Return the (x, y) coordinate for the center point of the cell that contains the specified text.  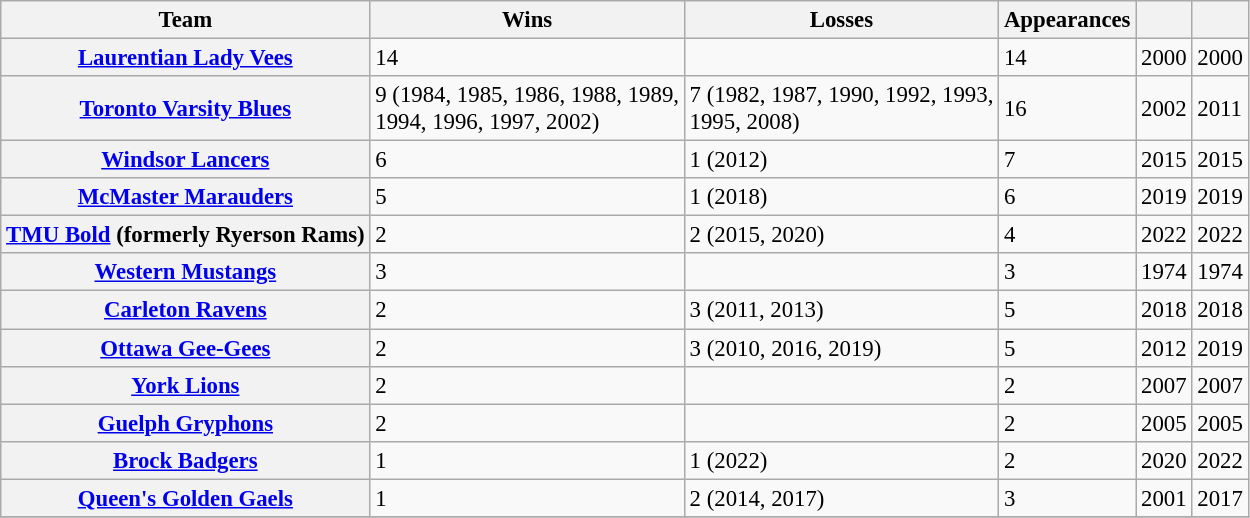
Brock Badgers (186, 460)
McMaster Marauders (186, 197)
Carleton Ravens (186, 310)
3 (2011, 2013) (841, 310)
1 (2022) (841, 460)
Queen's Golden Gaels (186, 498)
Losses (841, 20)
York Lions (186, 385)
3 (2010, 2016, 2019) (841, 348)
1 (2018) (841, 197)
9 (1984, 1985, 1986, 1988, 1989,1994, 1996, 1997, 2002) (527, 108)
Ottawa Gee-Gees (186, 348)
Guelph Gryphons (186, 423)
Wins (527, 20)
2011 (1220, 108)
2017 (1220, 498)
7 (1068, 160)
2001 (1164, 498)
2002 (1164, 108)
Team (186, 20)
1 (2012) (841, 160)
7 (1982, 1987, 1990, 1992, 1993,1995, 2008) (841, 108)
Windsor Lancers (186, 160)
Appearances (1068, 20)
2 (2014, 2017) (841, 498)
2 (2015, 2020) (841, 235)
4 (1068, 235)
2012 (1164, 348)
Western Mustangs (186, 273)
Laurentian Lady Vees (186, 58)
2020 (1164, 460)
TMU Bold (formerly Ryerson Rams) (186, 235)
16 (1068, 108)
Toronto Varsity Blues (186, 108)
